Identify which cell holds the provided text, then report its [x, y] central coordinate. 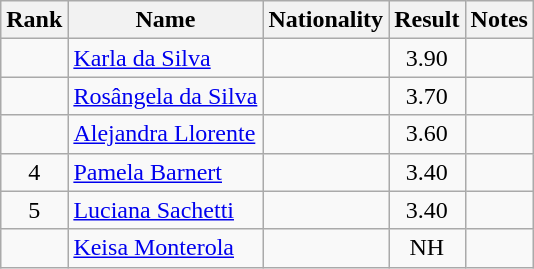
Result [427, 20]
5 [34, 210]
Rosângela da Silva [166, 96]
Alejandra Llorente [166, 134]
4 [34, 172]
Nationality [326, 20]
Karla da Silva [166, 58]
Rank [34, 20]
Name [166, 20]
Pamela Barnert [166, 172]
NH [427, 248]
Notes [499, 20]
Luciana Sachetti [166, 210]
Keisa Monterola [166, 248]
3.60 [427, 134]
3.70 [427, 96]
3.90 [427, 58]
